For the text-containing cell, return its midpoint in [X, Y] coordinate format. 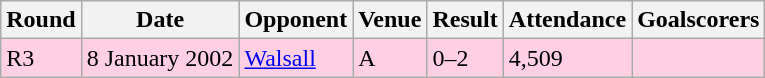
Walsall [296, 58]
R3 [41, 58]
Venue [390, 20]
Date [160, 20]
Result [465, 20]
Opponent [296, 20]
Round [41, 20]
Goalscorers [698, 20]
0–2 [465, 58]
8 January 2002 [160, 58]
4,509 [567, 58]
A [390, 58]
Attendance [567, 20]
